Locate the cell with the specified text and output its (x, y) center coordinate. 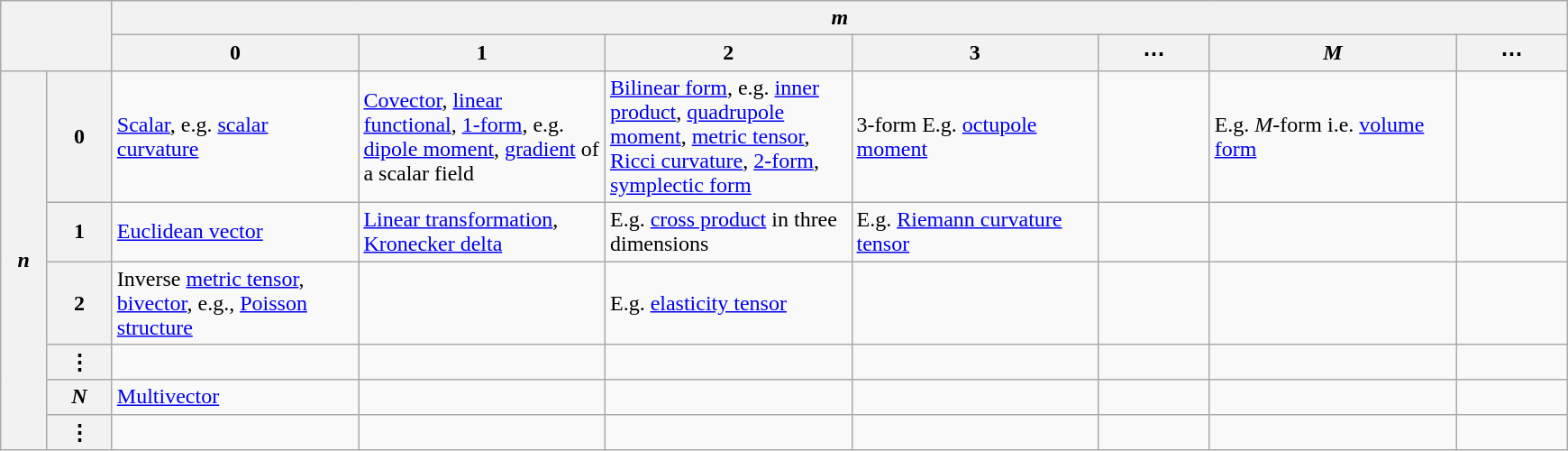
Inverse metric tensor, bivector, e.g., Poisson structure (235, 303)
3 (975, 53)
Covector, linear functional, 1-form, e.g. dipole moment, gradient of a scalar field (482, 136)
Linear transformation, Kronecker delta (482, 231)
E.g. M-form i.e. volume form (1333, 136)
N (79, 397)
Scalar, e.g. scalar curvature (235, 136)
E.g. cross product in three dimensions (728, 231)
m (840, 18)
3-form E.g. octupole moment (975, 136)
Euclidean vector (235, 231)
E.g. Riemann curvature tensor (975, 231)
n (23, 260)
Multivector (235, 397)
Bilinear form, e.g. inner product, quadrupole moment, metric tensor, Ricci curvature, 2-form, symplectic form (728, 136)
E.g. elasticity tensor (728, 303)
M (1333, 53)
